Provide the (X, Y) coordinate of the cell's center where the given text is located.  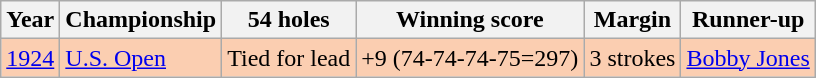
Bobby Jones (748, 58)
Tied for lead (289, 58)
Year (30, 20)
54 holes (289, 20)
Championship (141, 20)
1924 (30, 58)
+9 (74-74-74-75=297) (470, 58)
Margin (632, 20)
3 strokes (632, 58)
Winning score (470, 20)
Runner-up (748, 20)
U.S. Open (141, 58)
